Output the (X, Y) coordinate of the center of the cell containing the given text.  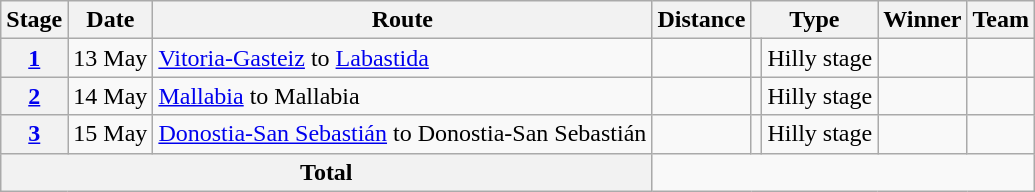
1 (34, 58)
Distance (702, 20)
14 May (110, 96)
3 (34, 134)
Donostia-San Sebastián to Donostia-San Sebastián (402, 134)
Route (402, 20)
Mallabia to Mallabia (402, 96)
15 May (110, 134)
Type (814, 20)
Stage (34, 20)
Team (1001, 20)
Date (110, 20)
Winner (922, 20)
Vitoria-Gasteiz to Labastida (402, 58)
Total (326, 172)
13 May (110, 58)
2 (34, 96)
